Search for the cell housing the specified text and yield its (x, y) center coordinate. 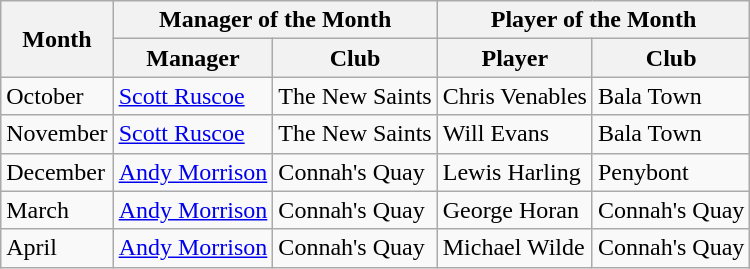
Player of the Month (594, 20)
Will Evans (514, 134)
Michael Wilde (514, 248)
April (57, 248)
December (57, 172)
Chris Venables (514, 96)
October (57, 96)
March (57, 210)
November (57, 134)
George Horan (514, 210)
Player (514, 58)
Manager of the Month (275, 20)
Penybont (670, 172)
Lewis Harling (514, 172)
Month (57, 39)
Manager (193, 58)
